From the cell containing the given text, extract its center point as (x, y) coordinate. 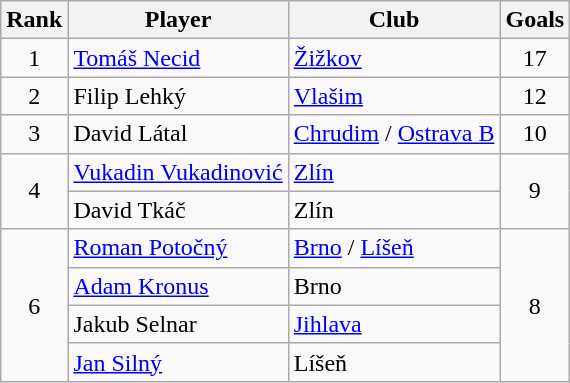
8 (535, 305)
4 (34, 191)
17 (535, 58)
Líšeň (394, 362)
Jihlava (394, 324)
Brno / Líšeň (394, 248)
Adam Kronus (178, 286)
12 (535, 96)
2 (34, 96)
David Látal (178, 134)
Club (394, 20)
Goals (535, 20)
Jakub Selnar (178, 324)
Brno (394, 286)
Filip Lehký (178, 96)
3 (34, 134)
Player (178, 20)
Rank (34, 20)
Žižkov (394, 58)
Jan Silný (178, 362)
6 (34, 305)
Tomáš Necid (178, 58)
10 (535, 134)
Chrudim / Ostrava B (394, 134)
1 (34, 58)
Vlašim (394, 96)
9 (535, 191)
Vukadin Vukadinović (178, 172)
Roman Potočný (178, 248)
David Tkáč (178, 210)
